Find where the given text appears and provide that cell's center as [X, Y] coordinate. 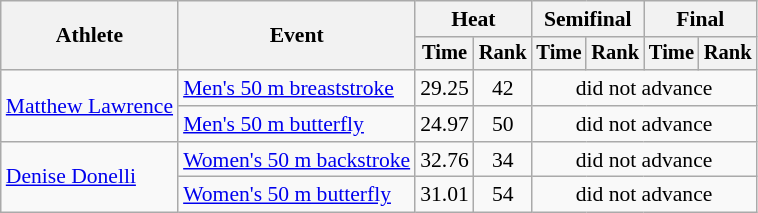
32.76 [444, 160]
29.25 [444, 88]
Matthew Lawrence [90, 106]
Denise Donelli [90, 178]
54 [503, 195]
Women's 50 m butterfly [296, 195]
24.97 [444, 124]
50 [503, 124]
Heat [473, 19]
Semifinal [587, 19]
34 [503, 160]
31.01 [444, 195]
Athlete [90, 36]
Men's 50 m breaststroke [296, 88]
Event [296, 36]
Men's 50 m butterfly [296, 124]
42 [503, 88]
Women's 50 m backstroke [296, 160]
Final [700, 19]
